Locate the cell with the specified text and output its [X, Y] center coordinate. 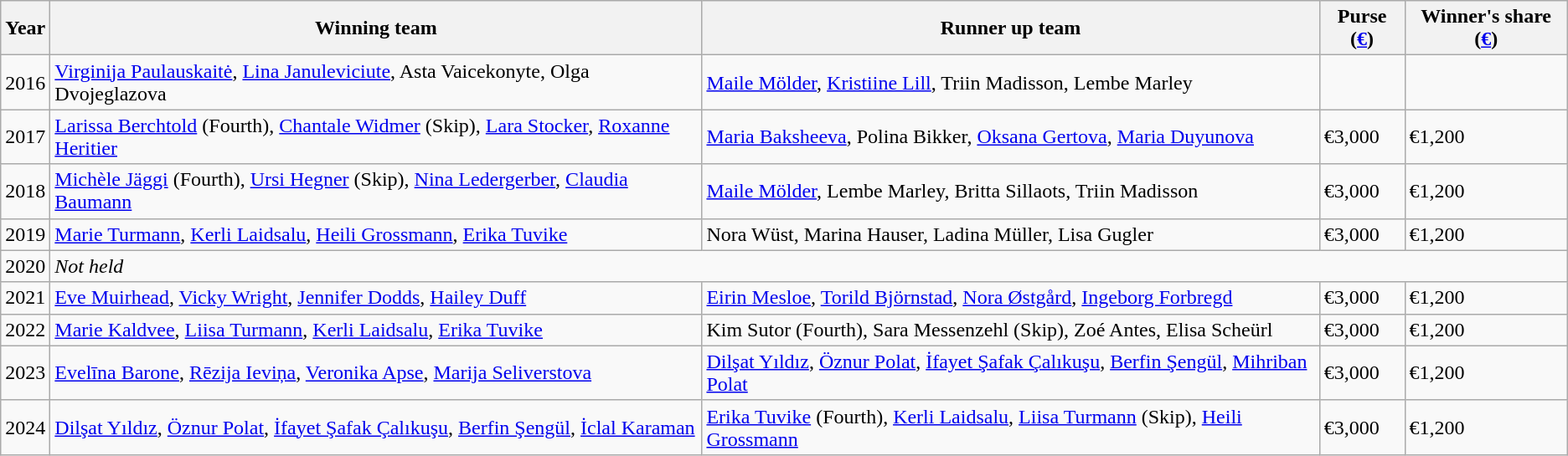
Maile Mölder, Lembe Marley, Britta Sillaots, Triin Madisson [1010, 191]
2023 [25, 373]
Maria Baksheeva, Polina Bikker, Oksana Gertova, Maria Duyunova [1010, 137]
Larissa Berchtold (Fourth), Chantale Widmer (Skip), Lara Stocker, Roxanne Heritier [376, 137]
2020 [25, 266]
2018 [25, 191]
Marie Turmann, Kerli Laidsalu, Heili Grossmann, Erika Tuvike [376, 234]
2022 [25, 330]
Year [25, 28]
Michèle Jäggi (Fourth), Ursi Hegner (Skip), Nina Ledergerber, Claudia Baumann [376, 191]
Not held [809, 266]
Evelīna Barone, Rēzija Ieviņa, Veronika Apse, Marija Seliverstova [376, 373]
2017 [25, 137]
Dilşat Yıldız, Öznur Polat, İfayet Şafak Çalıkuşu, Berfin Şengül, Mihriban Polat [1010, 373]
Winning team [376, 28]
2016 [25, 82]
Virginija Paulauskaitė, Lina Januleviciute, Asta Vaicekonyte, Olga Dvojeglazova [376, 82]
2024 [25, 427]
Purse (€) [1362, 28]
2019 [25, 234]
Nora Wüst, Marina Hauser, Ladina Müller, Lisa Gugler [1010, 234]
Runner up team [1010, 28]
Maile Mölder, Kristiine Lill, Triin Madisson, Lembe Marley [1010, 82]
Kim Sutor (Fourth), Sara Messenzehl (Skip), Zoé Antes, Elisa Scheürl [1010, 330]
Winner's share (€) [1486, 28]
Eirin Mesloe, Torild Björnstad, Nora Østgård, Ingeborg Forbregd [1010, 298]
Dilşat Yıldız, Öznur Polat, İfayet Şafak Çalıkuşu, Berfin Şengül, İclal Karaman [376, 427]
2021 [25, 298]
Marie Kaldvee, Liisa Turmann, Kerli Laidsalu, Erika Tuvike [376, 330]
Erika Tuvike (Fourth), Kerli Laidsalu, Liisa Turmann (Skip), Heili Grossmann [1010, 427]
Eve Muirhead, Vicky Wright, Jennifer Dodds, Hailey Duff [376, 298]
